Scan for the cell matching the given text and deliver its (x, y) coordinate at center. 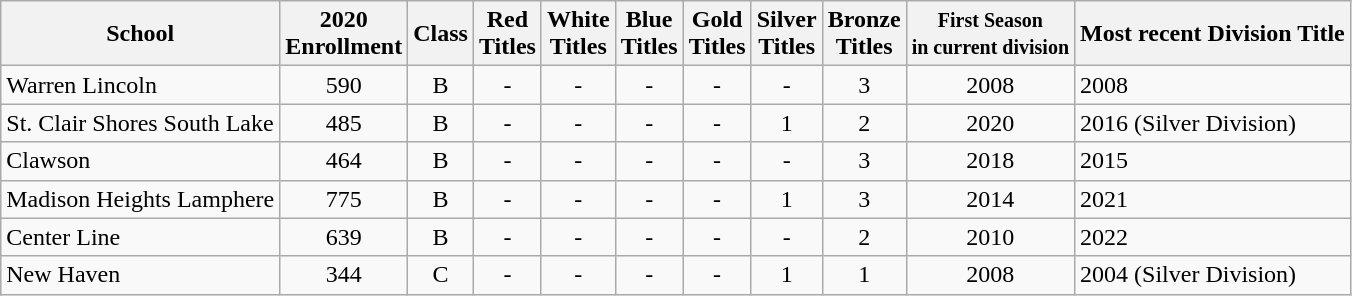
464 (344, 161)
2020 Enrollment (344, 34)
St. Clair Shores South Lake (140, 123)
344 (344, 275)
Clawson (140, 161)
2014 (990, 199)
Center Line (140, 237)
2020 (990, 123)
2004 (Silver Division) (1213, 275)
2021 (1213, 199)
2015 (1213, 161)
New Haven (140, 275)
485 (344, 123)
Warren Lincoln (140, 85)
2010 (990, 237)
BronzeTitles (864, 34)
Gold Titles (717, 34)
639 (344, 237)
School (140, 34)
Blue Titles (649, 34)
Madison Heights Lamphere (140, 199)
775 (344, 199)
2018 (990, 161)
2022 (1213, 237)
WhiteTitles (578, 34)
C (441, 275)
590 (344, 85)
First Season in current division (990, 34)
RedTitles (507, 34)
Most recent Division Title (1213, 34)
Silver Titles (786, 34)
2016 (Silver Division) (1213, 123)
Class (441, 34)
